Output the (x, y) coordinate of the center of the cell containing the given text.  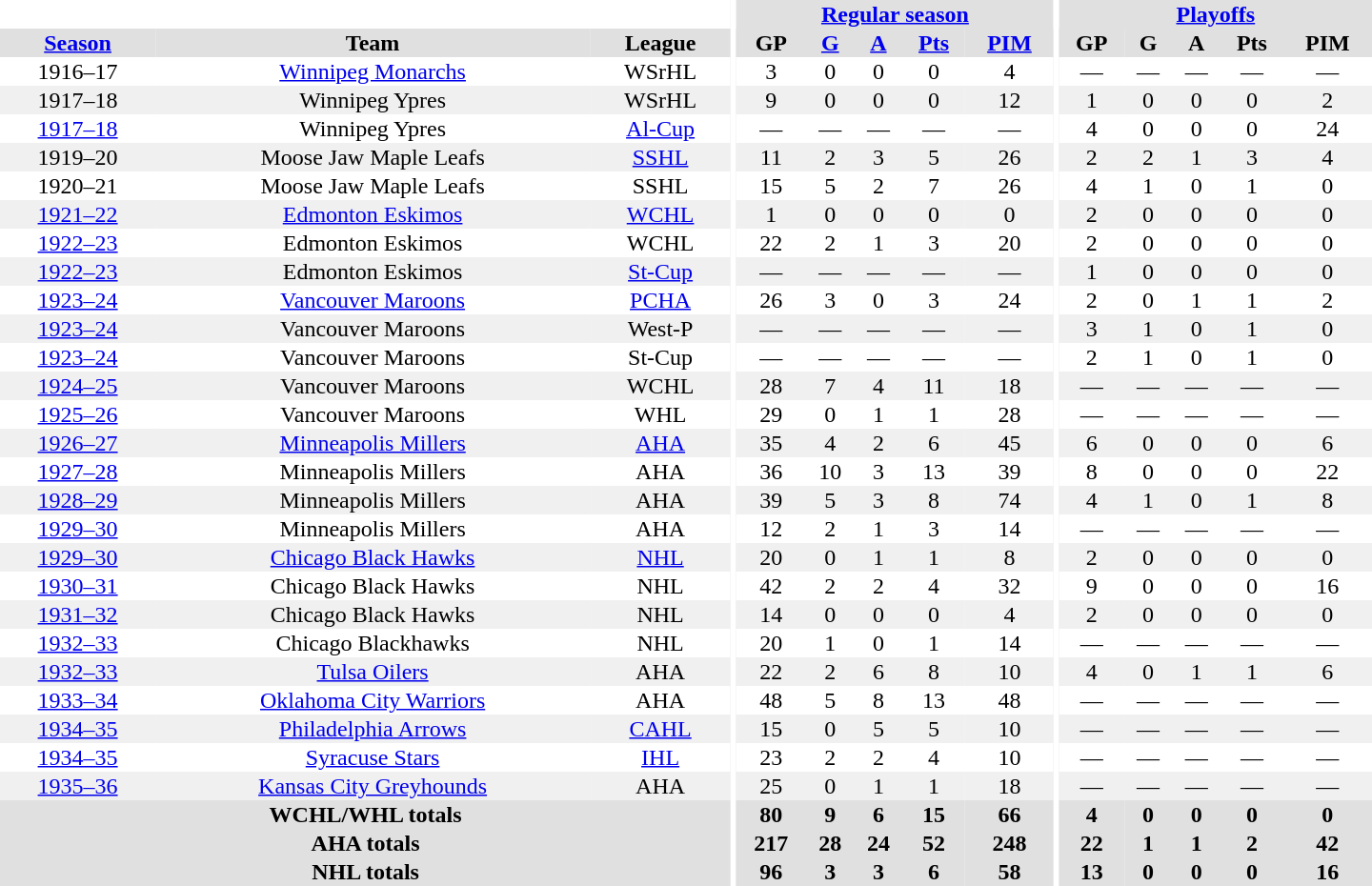
66 (1010, 815)
23 (772, 757)
1930–31 (78, 586)
36 (772, 472)
29 (772, 414)
1928–29 (78, 500)
Philadelphia Arrows (373, 729)
1926–27 (78, 443)
1920–21 (78, 186)
1916–17 (78, 71)
45 (1010, 443)
Syracuse Stars (373, 757)
1924–25 (78, 386)
96 (772, 872)
Winnipeg Monarchs (373, 71)
58 (1010, 872)
Season (78, 43)
WCHL/WHL totals (366, 815)
Team (373, 43)
IHL (660, 757)
217 (772, 843)
1935–36 (78, 786)
Regular season (896, 14)
Al-Cup (660, 129)
WHL (660, 414)
Tulsa Oilers (373, 672)
1925–26 (78, 414)
Kansas City Greyhounds (373, 786)
Oklahoma City Warriors (373, 700)
PCHA (660, 300)
NHL totals (366, 872)
AHA totals (366, 843)
1933–34 (78, 700)
25 (772, 786)
1931–32 (78, 614)
32 (1010, 586)
Playoffs (1216, 14)
League (660, 43)
1927–28 (78, 472)
West-P (660, 329)
248 (1010, 843)
35 (772, 443)
Chicago Blackhawks (373, 643)
1921–22 (78, 214)
74 (1010, 500)
52 (934, 843)
1919–20 (78, 157)
80 (772, 815)
CAHL (660, 729)
